Locate the cell with the specified text and output its (x, y) center coordinate. 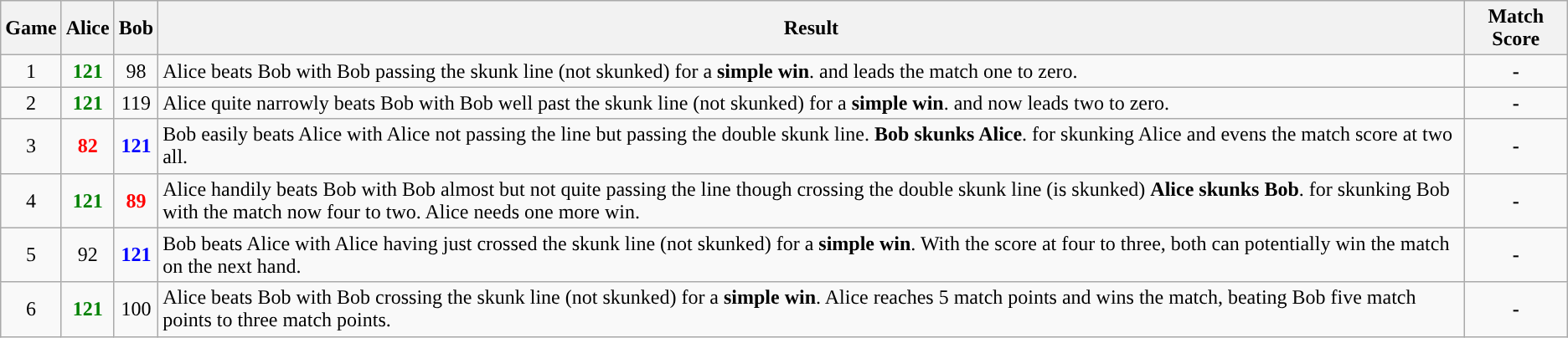
5 (31, 254)
89 (136, 201)
Alice (87, 28)
1 (31, 71)
98 (136, 71)
2 (31, 103)
Bob (136, 28)
4 (31, 201)
3 (31, 146)
Match Score (1516, 28)
Game (31, 28)
92 (87, 254)
6 (31, 310)
Alice beats Bob with Bob passing the skunk line (not skunked) for a simple win. and leads the match one to zero. (812, 71)
Alice quite narrowly beats Bob with Bob well past the skunk line (not skunked) for a simple win. and now leads two to zero. (812, 103)
119 (136, 103)
100 (136, 310)
Result (812, 28)
82 (87, 146)
